Detect which cell encompasses the target text, then output its (X, Y) center coordinate. 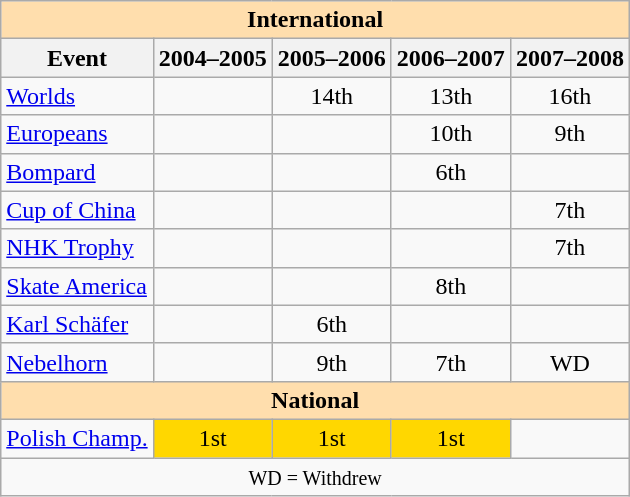
Karl Schäfer (77, 324)
2005–2006 (332, 58)
Event (77, 58)
WD = Withdrew (316, 477)
Polish Champ. (77, 438)
Skate America (77, 286)
16th (570, 96)
Bompard (77, 172)
International (316, 20)
10th (450, 134)
Europeans (77, 134)
Nebelhorn (77, 362)
13th (450, 96)
National (316, 400)
2006–2007 (450, 58)
14th (332, 96)
8th (450, 286)
NHK Trophy (77, 248)
2004–2005 (212, 58)
Worlds (77, 96)
WD (570, 362)
Cup of China (77, 210)
2007–2008 (570, 58)
